Return (X, Y) of the center of cell containing provided text 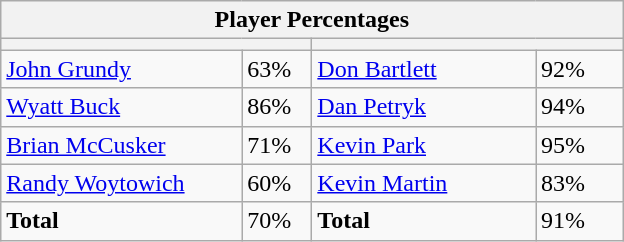
John Grundy (122, 69)
Don Bartlett (424, 69)
63% (277, 69)
91% (580, 221)
Kevin Martin (424, 183)
83% (580, 183)
Dan Petryk (424, 107)
Kevin Park (424, 145)
95% (580, 145)
Wyatt Buck (122, 107)
94% (580, 107)
Brian McCusker (122, 145)
86% (277, 107)
70% (277, 221)
Player Percentages (312, 20)
71% (277, 145)
Randy Woytowich (122, 183)
60% (277, 183)
92% (580, 69)
